Determine the [X, Y] coordinate at the center of the cell enclosing the given text.  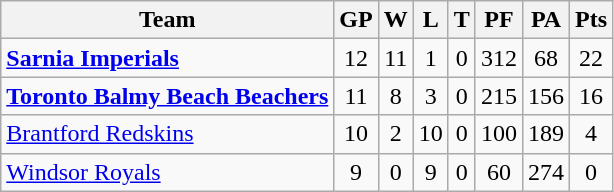
156 [546, 96]
274 [546, 172]
W [396, 20]
Toronto Balmy Beach Beachers [168, 96]
L [430, 20]
Brantford Redskins [168, 134]
3 [430, 96]
Pts [592, 20]
4 [592, 134]
Sarnia Imperials [168, 58]
Team [168, 20]
60 [498, 172]
T [462, 20]
22 [592, 58]
PA [546, 20]
312 [498, 58]
GP [356, 20]
12 [356, 58]
8 [396, 96]
189 [546, 134]
68 [546, 58]
2 [396, 134]
16 [592, 96]
215 [498, 96]
PF [498, 20]
1 [430, 58]
Windsor Royals [168, 172]
100 [498, 134]
